Locate the cell with the specified text and output its [X, Y] center coordinate. 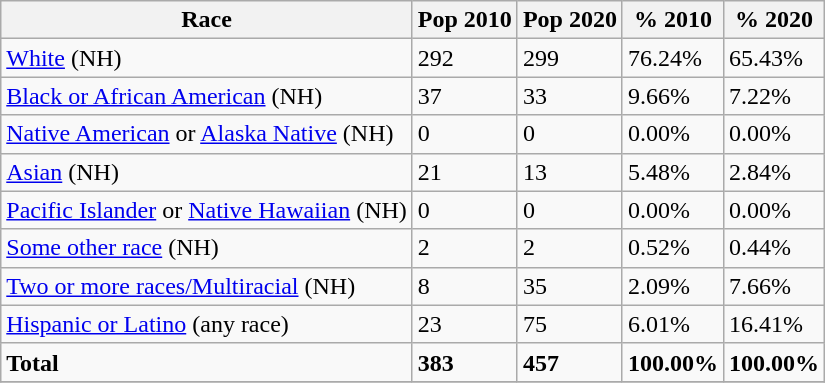
Black or African American (NH) [207, 96]
% 2020 [774, 20]
16.41% [774, 324]
7.22% [774, 96]
9.66% [672, 96]
Total [207, 362]
Hispanic or Latino (any race) [207, 324]
6.01% [672, 324]
35 [570, 286]
21 [464, 172]
Pop 2010 [464, 20]
299 [570, 58]
65.43% [774, 58]
Native American or Alaska Native (NH) [207, 134]
0.52% [672, 248]
Pacific Islander or Native Hawaiian (NH) [207, 210]
2.84% [774, 172]
Two or more races/Multiracial (NH) [207, 286]
7.66% [774, 286]
13 [570, 172]
Pop 2020 [570, 20]
383 [464, 362]
Some other race (NH) [207, 248]
Race [207, 20]
Asian (NH) [207, 172]
5.48% [672, 172]
75 [570, 324]
2.09% [672, 286]
8 [464, 286]
292 [464, 58]
0.44% [774, 248]
457 [570, 362]
76.24% [672, 58]
37 [464, 96]
33 [570, 96]
White (NH) [207, 58]
% 2010 [672, 20]
23 [464, 324]
